Output the (x, y) coordinate of the center of the cell containing the given text.  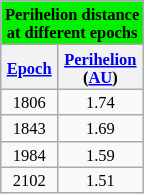
Perihelion distanceat different epochs (72, 23)
1.69 (100, 128)
Epoch (30, 67)
1843 (30, 128)
2102 (30, 180)
Perihelion(AU) (100, 67)
1.51 (100, 180)
1984 (30, 154)
1.74 (100, 102)
1806 (30, 102)
1.59 (100, 154)
